From the cell containing the given text, extract its center point as (x, y) coordinate. 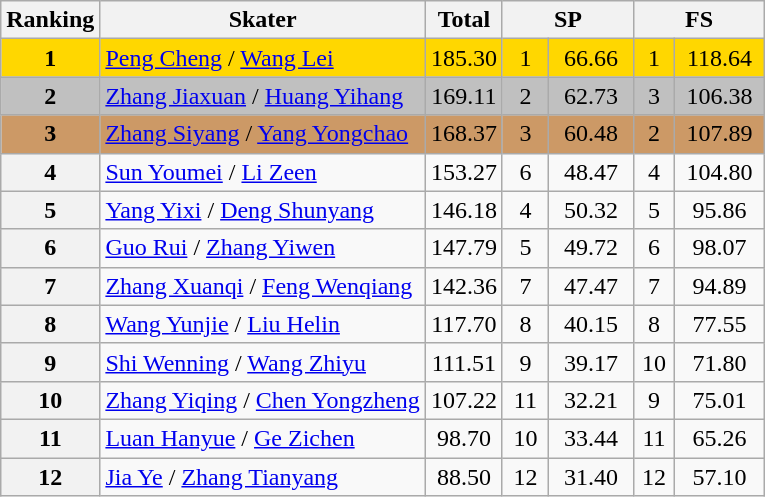
Zhang Jiaxuan / Huang Yihang (263, 96)
153.27 (464, 172)
Luan Hanyue / Ge Zichen (263, 438)
107.22 (464, 400)
Yang Yixi / Deng Shunyang (263, 210)
Skater (263, 20)
Zhang Xuanqi / Feng Wenqiang (263, 286)
33.44 (590, 438)
Zhang Siyang / Yang Yongchao (263, 134)
117.70 (464, 324)
98.70 (464, 438)
Shi Wenning / Wang Zhiyu (263, 362)
32.21 (590, 400)
98.07 (719, 248)
Total (464, 20)
Ranking (50, 20)
SP (568, 20)
Guo Rui / Zhang Yiwen (263, 248)
142.36 (464, 286)
Zhang Yiqing / Chen Yongzheng (263, 400)
185.30 (464, 58)
75.01 (719, 400)
FS (700, 20)
104.80 (719, 172)
65.26 (719, 438)
47.47 (590, 286)
49.72 (590, 248)
94.89 (719, 286)
107.89 (719, 134)
Wang Yunjie / Liu Helin (263, 324)
111.51 (464, 362)
62.73 (590, 96)
106.38 (719, 96)
71.80 (719, 362)
Peng Cheng / Wang Lei (263, 58)
66.66 (590, 58)
146.18 (464, 210)
57.10 (719, 477)
50.32 (590, 210)
48.47 (590, 172)
31.40 (590, 477)
168.37 (464, 134)
169.11 (464, 96)
118.64 (719, 58)
39.17 (590, 362)
Sun Youmei / Li Zeen (263, 172)
88.50 (464, 477)
40.15 (590, 324)
Jia Ye / Zhang Tianyang (263, 477)
95.86 (719, 210)
77.55 (719, 324)
60.48 (590, 134)
147.79 (464, 248)
